Search for the cell housing the specified text and yield its [X, Y] center coordinate. 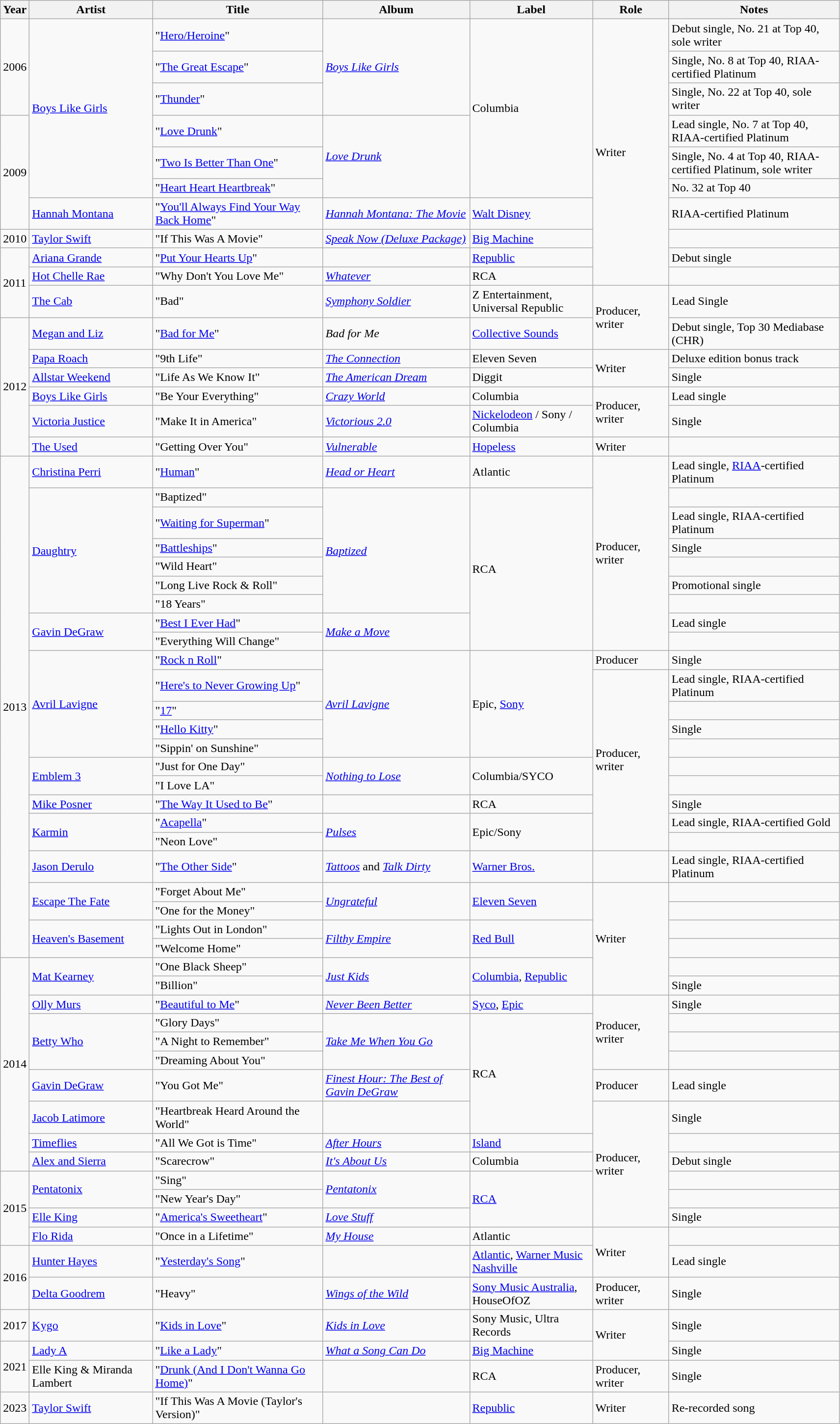
"Yesterday's Song" [237, 1262]
"Long Live Rock & Roll" [237, 585]
Megan and Liz [91, 333]
Hot Chelle Rae [91, 276]
Nothing to Lose [396, 776]
"Put Your Hearts Up" [237, 257]
No. 32 at Top 40 [754, 188]
Escape The Fate [91, 901]
"The Other Side" [237, 867]
"One Black Sheep" [237, 967]
"Just for One Day" [237, 767]
Diggit [531, 377]
Ariana Grande [91, 257]
"Like a Lady" [237, 1350]
Jacob Latimore [91, 1117]
Warner Bros. [531, 867]
Delta Goodrem [91, 1293]
Role [631, 10]
Deluxe edition bonus track [754, 359]
"Acapella" [237, 823]
"Human" [237, 472]
"Bad for Me" [237, 333]
Vulnerable [396, 447]
Elle King & Miranda Lambert [91, 1375]
"Dreaming About You" [237, 1060]
Elle King [91, 1217]
Betty Who [91, 1042]
Island [531, 1143]
Nickelodeon / Sony / Columbia [531, 421]
2015 [15, 1208]
Whatever [396, 276]
"Heartbreak Heard Around the World" [237, 1117]
"America's Sweetheart" [237, 1217]
Columbia/SYCO [531, 776]
My House [396, 1236]
"You'll Always Find Your Way Back Home" [237, 213]
Re-recorded song [754, 1408]
"Forget About Me" [237, 892]
"All We Got is Time" [237, 1143]
"Getting Over You" [237, 447]
2017 [15, 1325]
"Once in a Lifetime" [237, 1236]
2023 [15, 1408]
Lead single, RIAA-certified Gold [754, 823]
Karmin [91, 832]
"Sippin' on Sunshine" [237, 748]
2010 [15, 239]
"Heart Heart Heartbreak" [237, 188]
2012 [15, 386]
The American Dream [396, 377]
"Heavy" [237, 1293]
Single, No. 4 at Top 40, RIAA-certified Platinum, sole writer [754, 163]
Debut single, Top 30 Mediabase (CHR) [754, 333]
Lead single, No. 7 at Top 40, RIAA-certified Platinum [754, 131]
Take Me When You Go [396, 1042]
"17" [237, 711]
"Waiting for Superman" [237, 522]
Hannah Montana: The Movie [396, 213]
The Cab [91, 301]
Tattoos and Talk Dirty [396, 867]
The Connection [396, 359]
2013 [15, 707]
"Wild Heart" [237, 566]
Lady A [91, 1350]
It's About Us [396, 1161]
What a Song Can Do [396, 1350]
Filthy Empire [396, 939]
Love Drunk [396, 156]
"Be Your Everything" [237, 396]
Love Stuff [396, 1217]
"Love Drunk" [237, 131]
Album [396, 10]
Sony Music Australia, HouseOfOZ [531, 1293]
Lead Single [754, 301]
Walt Disney [531, 213]
Allstar Weekend [91, 377]
"Make It in America" [237, 421]
Debut single, No. 21 at Top 40, sole writer [754, 35]
"Everything Will Change" [237, 641]
Label [531, 10]
"Why Don't You Love Me" [237, 276]
"Drunk (And I Don't Wanna Go Home)" [237, 1375]
Hunter Hayes [91, 1262]
"Sing" [237, 1180]
Kids in Love [396, 1325]
Artist [91, 10]
Hopeless [531, 447]
"Kids in Love" [237, 1325]
Single, No. 22 at Top 40, sole writer [754, 99]
2021 [15, 1367]
Epic/Sony [531, 832]
2014 [15, 1064]
"Glory Days" [237, 1023]
"Here's to Never Growing Up" [237, 685]
2011 [15, 283]
Kygo [91, 1325]
Speak Now (Deluxe Package) [396, 239]
Victorious 2.0 [396, 421]
Flo Rida [91, 1236]
"Beautiful to Me" [237, 1004]
2006 [15, 67]
"Billion" [237, 985]
"I Love LA" [237, 785]
Red Bull [531, 939]
Ungrateful [396, 901]
Hannah Montana [91, 213]
"Hero/Heroine" [237, 35]
"The Great Escape" [237, 67]
"Battleships" [237, 548]
"18 Years" [237, 604]
Alex and Sierra [91, 1161]
"You Got Me" [237, 1086]
Epic, Sony [531, 704]
"Two Is Better Than One" [237, 163]
"Bad" [237, 301]
Mike Posner [91, 804]
"9th Life" [237, 359]
Title [237, 10]
2009 [15, 172]
Syco, Epic [531, 1004]
Collective Sounds [531, 333]
Wings of the Wild [396, 1293]
Timeflies [91, 1143]
"The Way It Used to Be" [237, 804]
"New Year's Day" [237, 1199]
Victoria Justice [91, 421]
"Best I Ever Had" [237, 622]
"Welcome Home" [237, 948]
"Lights Out in London" [237, 929]
Mat Kearney [91, 976]
After Hours [396, 1143]
"Hello Kitty" [237, 729]
Finest Hour: The Best of Gavin DeGraw [396, 1086]
Jason Derulo [91, 867]
"One for the Money" [237, 911]
"A Night to Remember" [237, 1042]
2016 [15, 1277]
Sony Music, Ultra Records [531, 1325]
Christina Perri [91, 472]
"Rock n Roll" [237, 660]
"Scarecrow" [237, 1161]
Bad for Me [396, 333]
Olly Murs [91, 1004]
Crazy World [396, 396]
Make a Move [396, 632]
"Thunder" [237, 99]
Notes [754, 10]
Single, No. 8 at Top 40, RIAA-certified Platinum [754, 67]
Emblem 3 [91, 776]
"Life As We Know It" [237, 377]
Pulses [396, 832]
The Used [91, 447]
Papa Roach [91, 359]
Columbia, Republic [531, 976]
Year [15, 10]
Never Been Better [396, 1004]
Promotional single [754, 585]
"If This Was A Movie (Taylor's Version)" [237, 1408]
"Baptized" [237, 497]
"Neon Love" [237, 841]
Symphony Soldier [396, 301]
Heaven's Basement [91, 939]
Daughtry [91, 551]
RIAA-certified Platinum [754, 213]
"If This Was A Movie" [237, 239]
Baptized [396, 551]
Just Kids [396, 976]
Atlantic, Warner Music Nashville [531, 1262]
Head or Heart [396, 472]
Z Entertainment, Universal Republic [531, 301]
